Provide the (X, Y) coordinate of the cell's center where the given text is located.  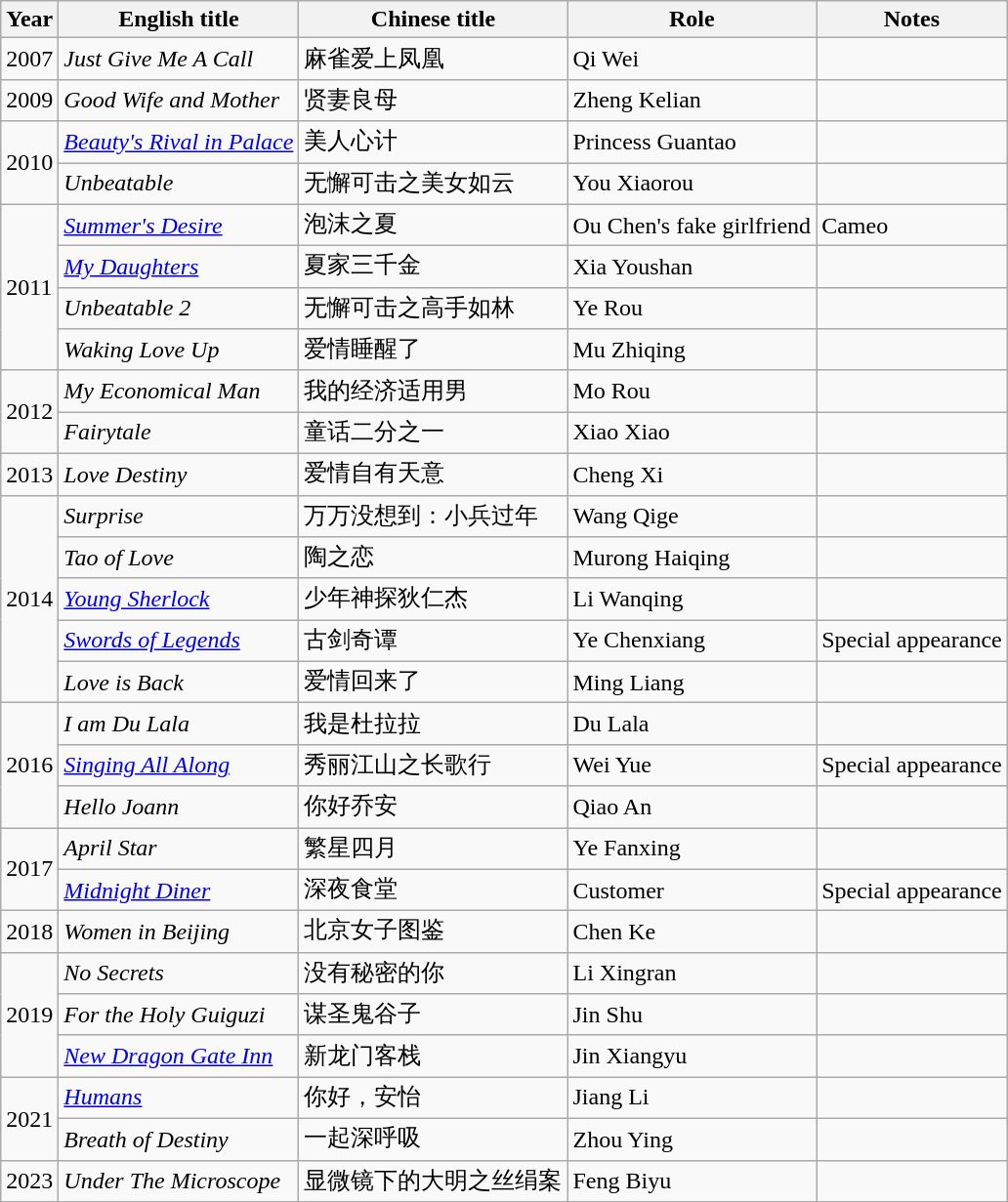
你好，安怡 (434, 1098)
Du Lala (692, 725)
麻雀爱上凤凰 (434, 59)
新龙门客栈 (434, 1057)
深夜食堂 (434, 891)
Jin Shu (692, 1015)
2017 (29, 869)
2018 (29, 932)
北京女子图鉴 (434, 932)
English title (179, 20)
Cheng Xi (692, 475)
Murong Haiqing (692, 559)
Wei Yue (692, 766)
New Dragon Gate Inn (179, 1057)
Li Wanqing (692, 600)
You Xiaorou (692, 184)
Summer's Desire (179, 225)
Ming Liang (692, 682)
2012 (29, 412)
爱情回来了 (434, 682)
2014 (29, 600)
My Daughters (179, 268)
Year (29, 20)
我是杜拉拉 (434, 725)
2016 (29, 766)
I am Du Lala (179, 725)
Love is Back (179, 682)
Mo Rou (692, 391)
Young Sherlock (179, 600)
For the Holy Guiguzi (179, 1015)
Unbeatable (179, 184)
Fairytale (179, 434)
Women in Beijing (179, 932)
无懈可击之高手如林 (434, 309)
你好乔安 (434, 807)
Xia Youshan (692, 268)
Ou Chen's fake girlfriend (692, 225)
Zhou Ying (692, 1139)
爱情睡醒了 (434, 350)
Waking Love Up (179, 350)
Xiao Xiao (692, 434)
Ye Fanxing (692, 850)
2007 (29, 59)
陶之恋 (434, 559)
Surprise (179, 516)
我的经济适用男 (434, 391)
爱情自有天意 (434, 475)
Tao of Love (179, 559)
Under The Microscope (179, 1181)
少年神探狄仁杰 (434, 600)
Jiang Li (692, 1098)
Midnight Diner (179, 891)
美人心计 (434, 143)
万万没想到：小兵过年 (434, 516)
April Star (179, 850)
2010 (29, 162)
Singing All Along (179, 766)
没有秘密的你 (434, 973)
Chinese title (434, 20)
Chen Ke (692, 932)
Wang Qige (692, 516)
2019 (29, 1015)
Notes (912, 20)
Mu Zhiqing (692, 350)
Ye Rou (692, 309)
2021 (29, 1119)
谋圣鬼谷子 (434, 1015)
My Economical Man (179, 391)
Unbeatable 2 (179, 309)
童话二分之一 (434, 434)
Jin Xiangyu (692, 1057)
Customer (692, 891)
无懈可击之美女如云 (434, 184)
Good Wife and Mother (179, 100)
2011 (29, 287)
显微镜下的大明之丝绢案 (434, 1181)
Humans (179, 1098)
Qiao An (692, 807)
Just Give Me A Call (179, 59)
2013 (29, 475)
Princess Guantao (692, 143)
一起深呼吸 (434, 1139)
Role (692, 20)
Li Xingran (692, 973)
Ye Chenxiang (692, 641)
Breath of Destiny (179, 1139)
Feng Biyu (692, 1181)
Love Destiny (179, 475)
贤妻良母 (434, 100)
Qi Wei (692, 59)
夏家三千金 (434, 268)
Zheng Kelian (692, 100)
2009 (29, 100)
Swords of Legends (179, 641)
秀丽江山之长歌行 (434, 766)
繁星四月 (434, 850)
No Secrets (179, 973)
Cameo (912, 225)
古剑奇谭 (434, 641)
泡沫之夏 (434, 225)
Hello Joann (179, 807)
2023 (29, 1181)
Beauty's Rival in Palace (179, 143)
